Identify which cell holds the provided text, then report its [X, Y] central coordinate. 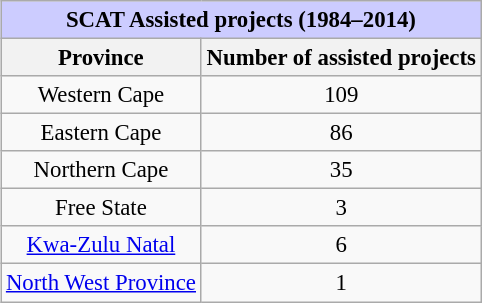
86 [341, 133]
Northern Cape [102, 170]
North West Province [102, 283]
Eastern Cape [102, 133]
SCAT Assisted projects (1984–2014) [242, 20]
Number of assisted projects [341, 57]
1 [341, 283]
Western Cape [102, 95]
Province [102, 57]
Kwa-Zulu Natal [102, 245]
3 [341, 208]
Free State [102, 208]
6 [341, 245]
35 [341, 170]
109 [341, 95]
